Return the (X, Y) coordinate for the center point of the cell that contains the specified text.  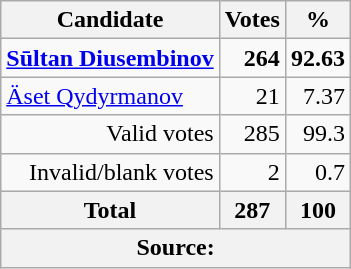
2 (252, 172)
21 (252, 96)
Total (110, 210)
7.37 (318, 96)
Invalid/blank votes (110, 172)
% (318, 20)
Candidate (110, 20)
Äset Qydyrmanov (110, 96)
0.7 (318, 172)
Valid votes (110, 134)
287 (252, 210)
264 (252, 58)
92.63 (318, 58)
99.3 (318, 134)
Sūltan Diusembinov (110, 58)
Votes (252, 20)
100 (318, 210)
Source: (176, 248)
285 (252, 134)
